Provide the (x, y) coordinate of the cell's center where the given text is located.  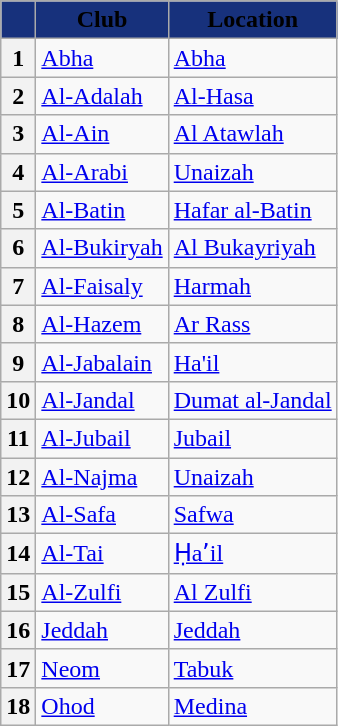
Al-Ain (102, 134)
2 (18, 96)
Al-Tai (102, 554)
Jubail (252, 438)
16 (18, 630)
Al-Bukiryah (102, 248)
7 (18, 286)
6 (18, 248)
10 (18, 400)
14 (18, 554)
Safwa (252, 515)
Al-Jandal (102, 400)
Club (102, 20)
1 (18, 58)
Tabuk (252, 668)
Al-Faisaly (102, 286)
Harmah (252, 286)
Al-Jubail (102, 438)
15 (18, 592)
11 (18, 438)
13 (18, 515)
Al-Hazem (102, 324)
Location (252, 20)
8 (18, 324)
Dumat al-Jandal (252, 400)
Ar Rass (252, 324)
Al-Adalah (102, 96)
Medina (252, 706)
12 (18, 477)
3 (18, 134)
Al-Zulfi (102, 592)
Al Bukayriyah (252, 248)
Al Atawlah (252, 134)
Al-Safa (102, 515)
17 (18, 668)
Ḥaʼil (252, 554)
Al-Jabalain (102, 362)
18 (18, 706)
Ha'il (252, 362)
5 (18, 210)
Hafar al-Batin (252, 210)
Al-Arabi (102, 172)
4 (18, 172)
Neom (102, 668)
Al-Hasa (252, 96)
Ohod (102, 706)
Al-Batin (102, 210)
Al Zulfi (252, 592)
9 (18, 362)
Al-Najma (102, 477)
